From the cell containing the given text, extract its center point as (X, Y) coordinate. 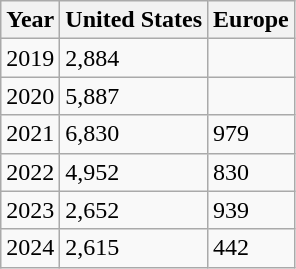
442 (252, 248)
6,830 (134, 134)
4,952 (134, 172)
2019 (30, 58)
939 (252, 210)
2021 (30, 134)
2,884 (134, 58)
United States (134, 20)
2023 (30, 210)
979 (252, 134)
2,652 (134, 210)
Europe (252, 20)
2020 (30, 96)
2,615 (134, 248)
2022 (30, 172)
830 (252, 172)
2024 (30, 248)
Year (30, 20)
5,887 (134, 96)
